Find where the given text appears and provide that cell's center as [X, Y] coordinate. 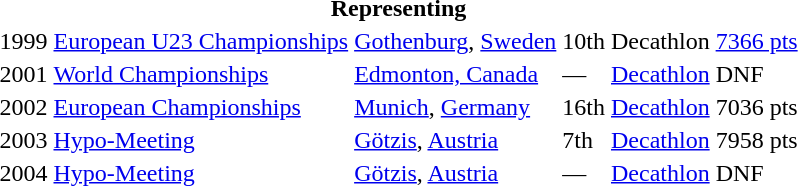
10th [584, 41]
7th [584, 140]
European U23 Championships [201, 41]
Edmonton, Canada [456, 74]
Gothenburg, Sweden [456, 41]
Götzis, Austria [456, 140]
Munich, Germany [456, 107]
European Championships [201, 107]
Hypo-Meeting [201, 140]
World Championships [201, 74]
— [584, 74]
16th [584, 107]
